Scan for the cell matching the given text and deliver its (X, Y) coordinate at center. 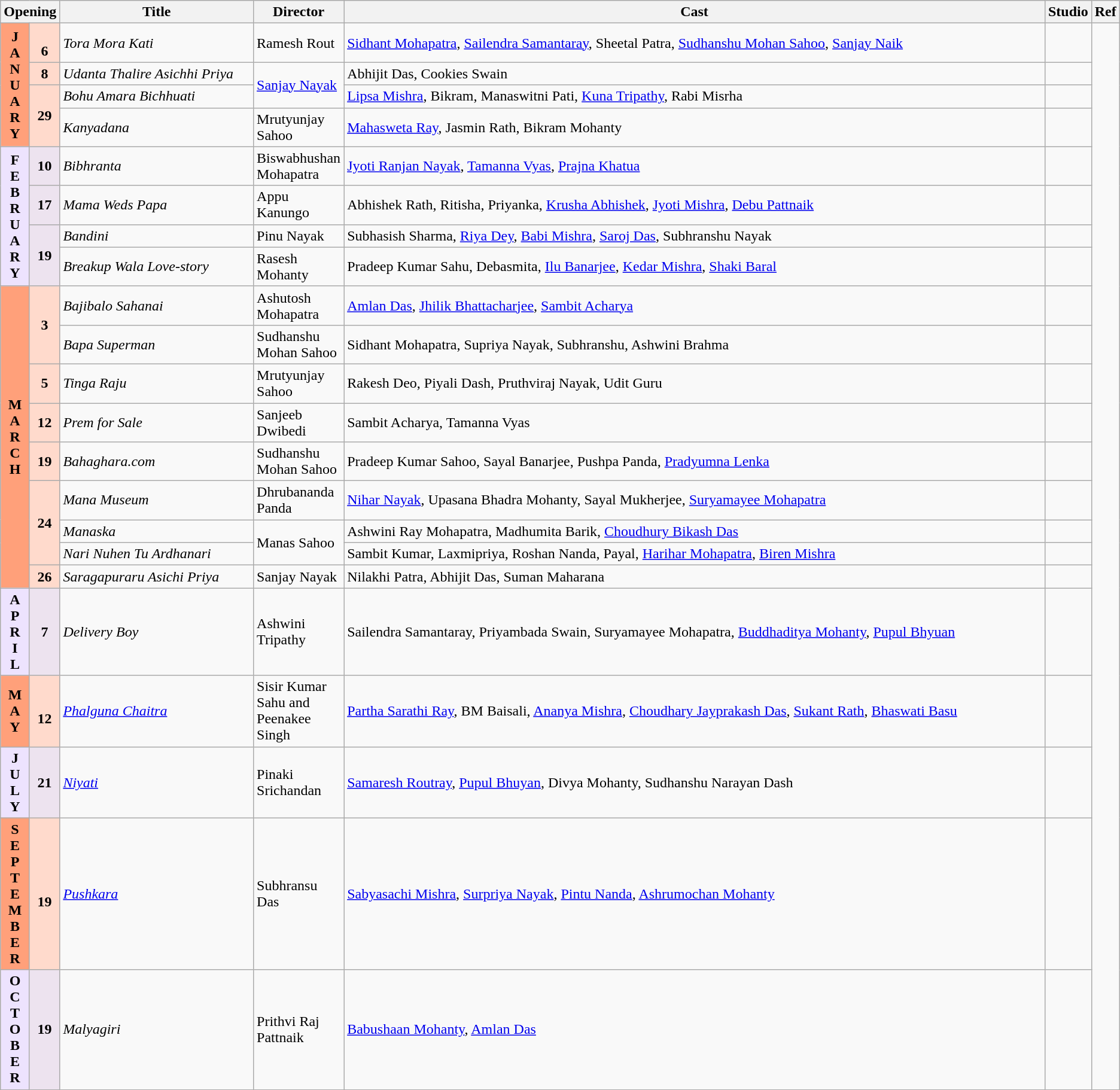
Abhijit Das, Cookies Swain (695, 74)
Bibhranta (157, 166)
JULY (16, 783)
Pradeep Kumar Sahoo, Sayal Banarjee, Pushpa Panda, Pradyumna Lenka (695, 462)
Director (299, 12)
Sisir Kumar Sahu and Peenakee Singh (299, 711)
24 (44, 523)
29 (44, 116)
Prithvi Raj Pattnaik (299, 1030)
Sidhant Mohapatra, Sailendra Samantaray, Sheetal Patra, Sudhanshu Mohan Sahoo, Sanjay Naik (695, 43)
Rasesh Mohanty (299, 267)
Sabyasachi Mishra, Surpriya Nayak, Pintu Nanda, Ashrumochan Mohanty (695, 894)
Tinga Raju (157, 383)
Bohu Amara Bichhuati (157, 96)
Biswabhushan Mohapatra (299, 166)
Nilakhi Patra, Abhijit Das, Suman Maharana (695, 577)
Nari Nuhen Tu Ardhanari (157, 554)
Mama Weds Papa (157, 205)
21 (44, 783)
6 (44, 43)
Pradeep Kumar Sahu, Debasmita, Ilu Banarjee, Kedar Mishra, Shaki Baral (695, 267)
APRIL (16, 632)
Ashutosh Mohapatra (299, 305)
Ashwini Tripathy (299, 632)
Babushaan Mohanty, Amlan Das (695, 1030)
FEBRUARY (16, 217)
Samaresh Routray, Pupul Bhuyan, Divya Mohanty, Sudhanshu Narayan Dash (695, 783)
Manaska (157, 531)
Appu Kanungo (299, 205)
Sanjeeb Dwibedi (299, 422)
Pinaki Srichandan (299, 783)
Phalguna Chaitra (157, 711)
Mana Museum (157, 500)
MARCH (16, 437)
Studio (1068, 12)
Bapa Superman (157, 345)
Prem for Sale (157, 422)
8 (44, 74)
Pushkara (157, 894)
Sailendra Samantaray, Priyambada Swain, Suryamayee Mohapatra, Buddhaditya Mohanty, Pupul Bhyuan (695, 632)
Ramesh Rout (299, 43)
Amlan Das, Jhilik Bhattacharjee, Sambit Acharya (695, 305)
Subhasish Sharma, Riya Dey, Babi Mishra, Saroj Das, Subhranshu Nayak (695, 236)
Cast (695, 12)
Niyati (157, 783)
3 (44, 325)
10 (44, 166)
Bahaghara.com (157, 462)
Lipsa Mishra, Bikram, Manaswitni Pati, Kuna Tripathy, Rabi Misrha (695, 96)
Abhishek Rath, Ritisha, Priyanka, Krusha Abhishek, Jyoti Mishra, Debu Pattnaik (695, 205)
Kanyadana (157, 127)
Jyoti Ranjan Nayak, Tamanna Vyas, Prajna Khatua (695, 166)
Bajibalo Sahanai (157, 305)
17 (44, 205)
JANUARY (16, 85)
Tora Mora Kati (157, 43)
Ashwini Ray Mohapatra, Madhumita Barik, Choudhury Bikash Das (695, 531)
OCTOBER (16, 1030)
Malyagiri (157, 1030)
Udanta Thalire Asichhi Priya (157, 74)
Dhrubananda Panda (299, 500)
Ref (1106, 12)
SEPTEMBER (16, 894)
Rakesh Deo, Piyali Dash, Pruthviraj Nayak, Udit Guru (695, 383)
Manas Sahoo (299, 543)
7 (44, 632)
Pinu Nayak (299, 236)
MAY (16, 711)
26 (44, 577)
Delivery Boy (157, 632)
Mahasweta Ray, Jasmin Rath, Bikram Mohanty (695, 127)
Saragapuraru Asichi Priya (157, 577)
Partha Sarathi Ray, BM Baisali, Ananya Mishra, Choudhary Jayprakash Das, Sukant Rath, Bhaswati Basu (695, 711)
Bandini (157, 236)
Breakup Wala Love-story (157, 267)
Sambit Acharya, Tamanna Vyas (695, 422)
Opening (30, 12)
Title (157, 12)
Sambit Kumar, Laxmipriya, Roshan Nanda, Payal, Harihar Mohapatra, Biren Mishra (695, 554)
Subhransu Das (299, 894)
Sidhant Mohapatra, Supriya Nayak, Subhranshu, Ashwini Brahma (695, 345)
5 (44, 383)
Nihar Nayak, Upasana Bhadra Mohanty, Sayal Mukherjee, Suryamayee Mohapatra (695, 500)
